For the text-containing cell, return its midpoint in [X, Y] coordinate format. 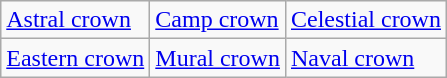
Astral crown [76, 20]
Camp crown [218, 20]
Mural crown [218, 58]
Naval crown [366, 58]
Eastern crown [76, 58]
Celestial crown [366, 20]
